Search for the cell housing the specified text and yield its [X, Y] center coordinate. 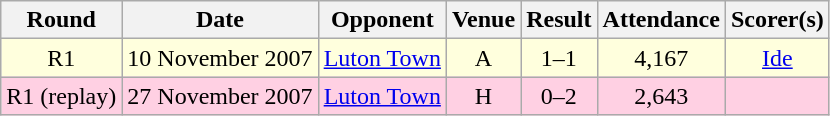
Round [62, 20]
1–1 [559, 58]
Venue [483, 20]
4,167 [661, 58]
H [483, 96]
Date [220, 20]
Scorer(s) [777, 20]
2,643 [661, 96]
27 November 2007 [220, 96]
A [483, 58]
10 November 2007 [220, 58]
Result [559, 20]
R1 (replay) [62, 96]
Opponent [382, 20]
R1 [62, 58]
0–2 [559, 96]
Ide [777, 58]
Attendance [661, 20]
